Detect which cell encompasses the target text, then output its [X, Y] center coordinate. 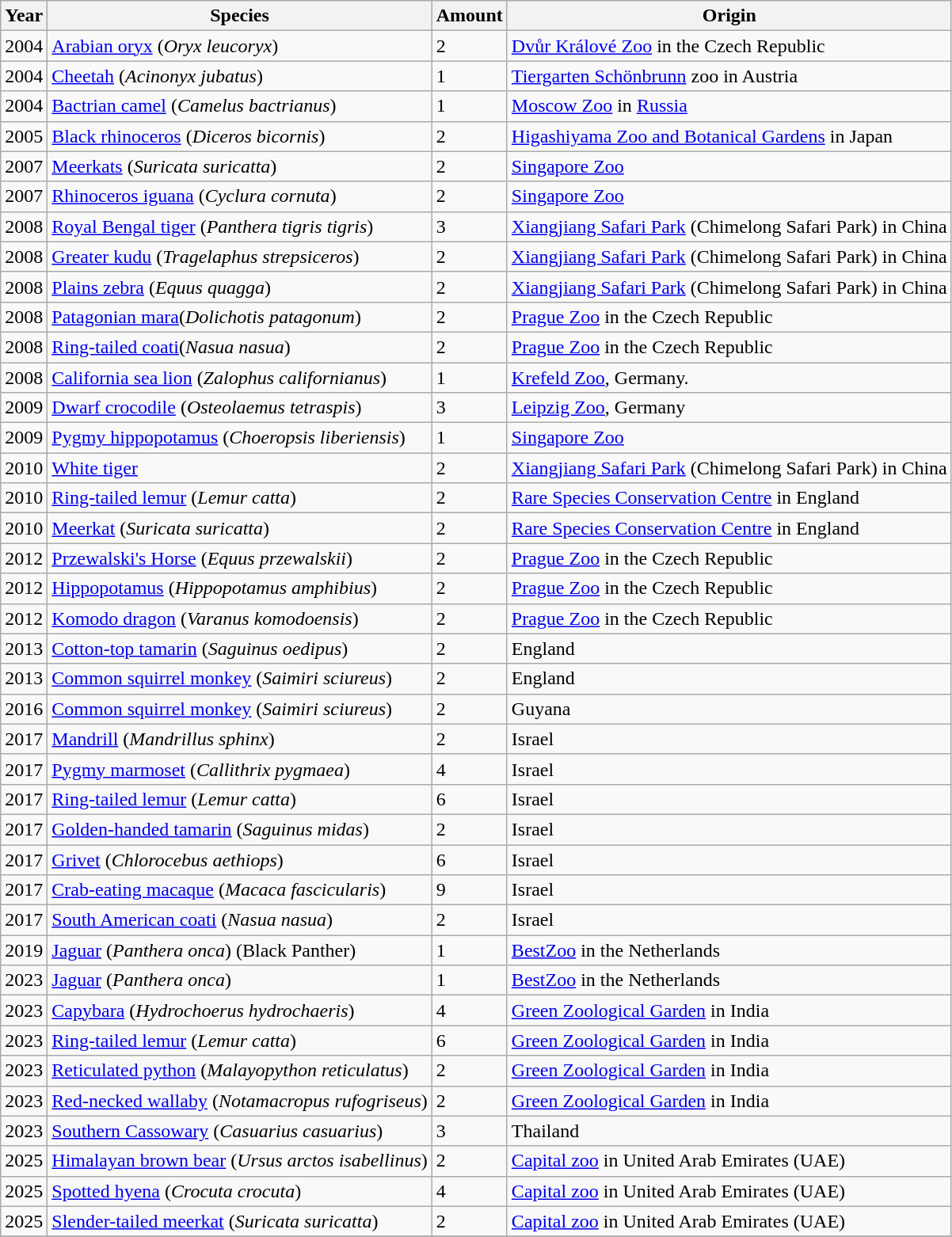
Rhinoceros iguana (Cyclura cornuta) [239, 196]
Dwarf crocodile (Osteolaemus tetraspis) [239, 408]
Royal Bengal tiger (Panthera tigris tigris) [239, 226]
Arabian oryx (Oryx leucoryx) [239, 46]
Komodo dragon (Varanus komodoensis) [239, 618]
Patagonian mara(Dolichotis patagonum) [239, 317]
Crab-eating macaque (Macaca fascicularis) [239, 890]
California sea lion (Zalophus californianus) [239, 378]
Capybara (Hydrochoerus hydrochaeris) [239, 1011]
Cotton-top tamarin (Saguinus oedipus) [239, 649]
South American coati (Nasua nasua) [239, 920]
2016 [24, 709]
Krefeld Zoo, Germany. [729, 378]
Grivet (Chlorocebus aethiops) [239, 859]
Przewalski's Horse (Equus przewalskii) [239, 558]
Bactrian camel (Camelus bactrianus) [239, 106]
Tiergarten Schönbrunn zoo in Austria [729, 76]
Red-necked wallaby (Notamacropus rufogriseus) [239, 1101]
Spotted hyena (Crocuta crocuta) [239, 1191]
Thailand [729, 1131]
Meerkat (Suricata suricatta) [239, 528]
Greater kudu (Tragelaphus strepsiceros) [239, 257]
Jaguar (Panthera onca) [239, 980]
Reticulated python (Malayopython reticulatus) [239, 1071]
Guyana [729, 709]
Moscow Zoo in Russia [729, 106]
Plains zebra (Equus quagga) [239, 287]
Pygmy hippopotamus (Choeropsis liberiensis) [239, 438]
Black rhinoceros (Diceros bicornis) [239, 136]
Mandrill (Mandrillus sphinx) [239, 739]
Jaguar (Panthera onca) (Black Panther) [239, 950]
Species [239, 16]
Year [24, 16]
Himalayan brown bear (Ursus arctos isabellinus) [239, 1161]
Cheetah (Acinonyx jubatus) [239, 76]
2019 [24, 950]
Amount [469, 16]
Hippopotamus (Hippopotamus amphibius) [239, 588]
Pygmy marmoset (Callithrix pygmaea) [239, 769]
Golden-handed tamarin (Saguinus midas) [239, 829]
2005 [24, 136]
White tiger [239, 468]
Origin [729, 16]
Higashiyama Zoo and Botanical Gardens in Japan [729, 136]
9 [469, 890]
Slender-tailed meerkat (Suricata suricatta) [239, 1221]
Leipzig Zoo, Germany [729, 408]
Ring-tailed coati(Nasua nasua) [239, 347]
Southern Cassowary (Casuarius casuarius) [239, 1131]
Dvůr Králové Zoo in the Czech Republic [729, 46]
Meerkats (Suricata suricatta) [239, 166]
